Determine the [x, y] coordinate at the center of the cell enclosing the given text.  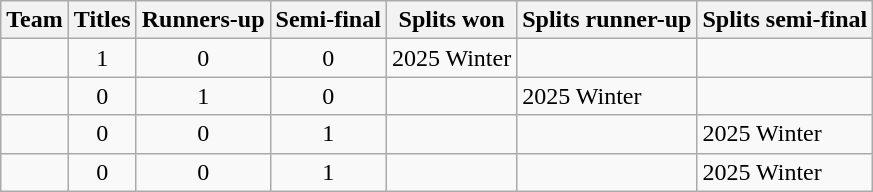
Titles [102, 20]
Splits semi-final [785, 20]
Splits won [451, 20]
Splits runner-up [607, 20]
Runners-up [203, 20]
Semi-final [328, 20]
Team [35, 20]
